Provide the [X, Y] coordinate of the cell's center where the given text is located.  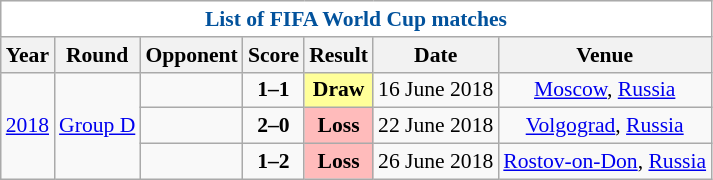
22 June 2018 [436, 126]
1–1 [274, 90]
Volgograd, Russia [604, 126]
Year [28, 55]
Score [274, 55]
Result [338, 55]
2–0 [274, 126]
Round [97, 55]
Venue [604, 55]
16 June 2018 [436, 90]
Rostov-on-Don, Russia [604, 162]
1–2 [274, 162]
Group D [97, 126]
Moscow, Russia [604, 90]
List of FIFA World Cup matches [356, 19]
Date [436, 55]
2018 [28, 126]
26 June 2018 [436, 162]
Opponent [192, 55]
Draw [338, 90]
